For the text-containing cell, return its midpoint in [x, y] coordinate format. 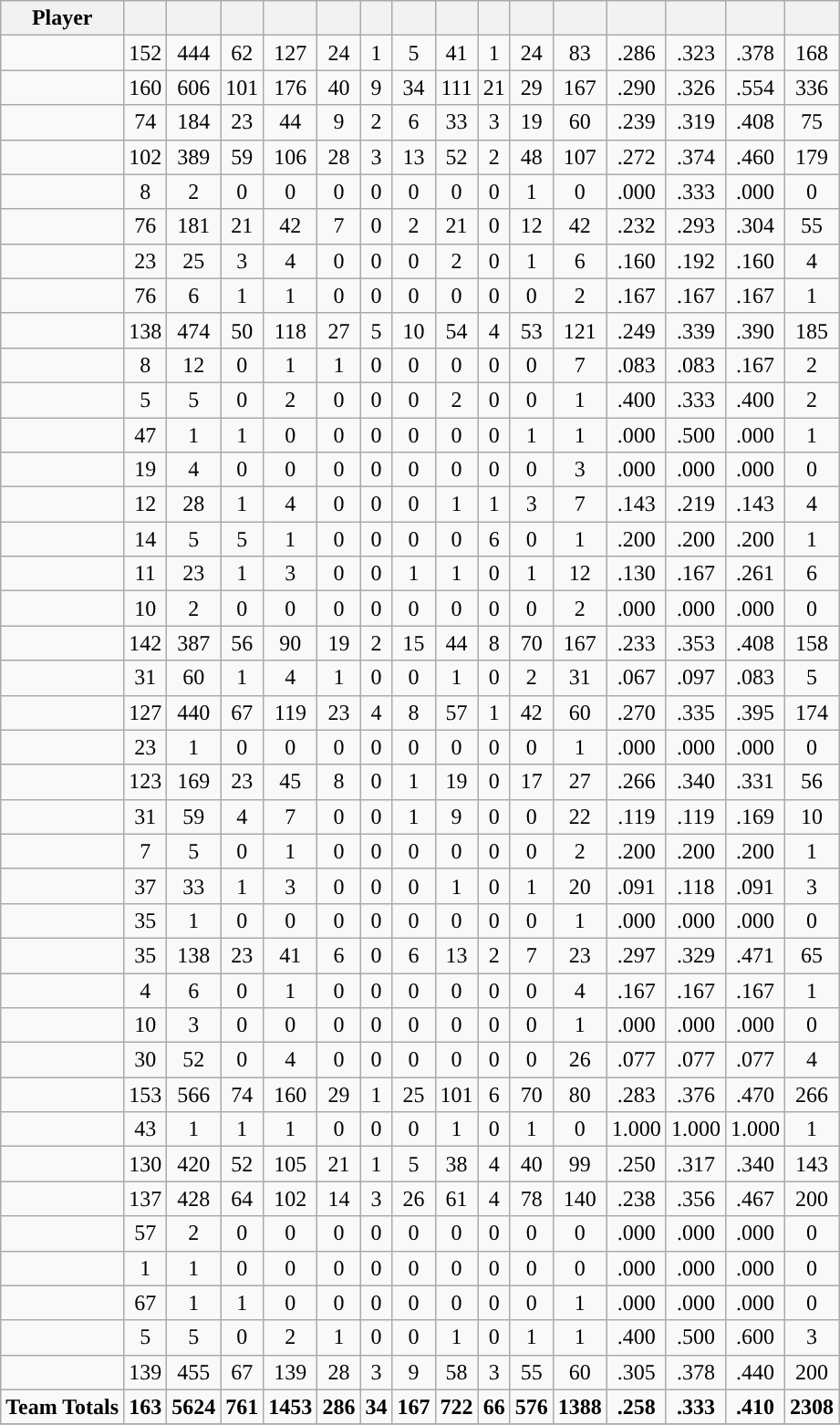
130 [146, 1164]
62 [243, 53]
444 [193, 53]
158 [812, 643]
1453 [290, 1407]
169 [193, 782]
.293 [695, 226]
.238 [637, 1199]
.329 [695, 955]
.297 [637, 955]
.460 [755, 157]
20 [580, 886]
474 [193, 330]
184 [193, 122]
.470 [755, 1095]
106 [290, 157]
455 [193, 1372]
121 [580, 330]
105 [290, 1164]
.554 [755, 88]
.258 [637, 1407]
566 [193, 1095]
137 [146, 1199]
.266 [637, 782]
174 [812, 712]
.270 [637, 712]
440 [193, 712]
50 [243, 330]
.233 [637, 643]
80 [580, 1095]
152 [146, 53]
.326 [695, 88]
11 [146, 574]
53 [531, 330]
.440 [755, 1372]
.283 [637, 1095]
.335 [695, 712]
61 [456, 1199]
387 [193, 643]
.600 [755, 1337]
153 [146, 1095]
176 [290, 88]
.376 [695, 1095]
389 [193, 157]
22 [580, 817]
.395 [755, 712]
.290 [637, 88]
64 [243, 1199]
Team Totals [62, 1407]
.219 [695, 504]
47 [146, 435]
.374 [695, 157]
722 [456, 1407]
.304 [755, 226]
17 [531, 782]
.286 [637, 53]
2308 [812, 1407]
Player [62, 18]
.410 [755, 1407]
606 [193, 88]
48 [531, 157]
.339 [695, 330]
181 [193, 226]
576 [531, 1407]
.323 [695, 53]
336 [812, 88]
.390 [755, 330]
58 [456, 1372]
428 [193, 1199]
.130 [637, 574]
.239 [637, 122]
140 [580, 1199]
90 [290, 643]
107 [580, 157]
.305 [637, 1372]
761 [243, 1407]
.317 [695, 1164]
119 [290, 712]
143 [812, 1164]
75 [812, 122]
420 [193, 1164]
38 [456, 1164]
168 [812, 53]
.467 [755, 1199]
118 [290, 330]
163 [146, 1407]
.067 [637, 678]
266 [812, 1095]
.232 [637, 226]
30 [146, 1060]
.331 [755, 782]
66 [494, 1407]
.169 [755, 817]
.353 [695, 643]
.319 [695, 122]
.356 [695, 1199]
54 [456, 330]
.249 [637, 330]
45 [290, 782]
1388 [580, 1407]
.272 [637, 157]
43 [146, 1129]
83 [580, 53]
15 [414, 643]
185 [812, 330]
78 [531, 1199]
65 [812, 955]
.261 [755, 574]
142 [146, 643]
.097 [695, 678]
.118 [695, 886]
179 [812, 157]
99 [580, 1164]
286 [339, 1407]
.471 [755, 955]
.250 [637, 1164]
.192 [695, 261]
123 [146, 782]
37 [146, 886]
5624 [193, 1407]
111 [456, 88]
